Locate the cell with the specified text and output its [X, Y] center coordinate. 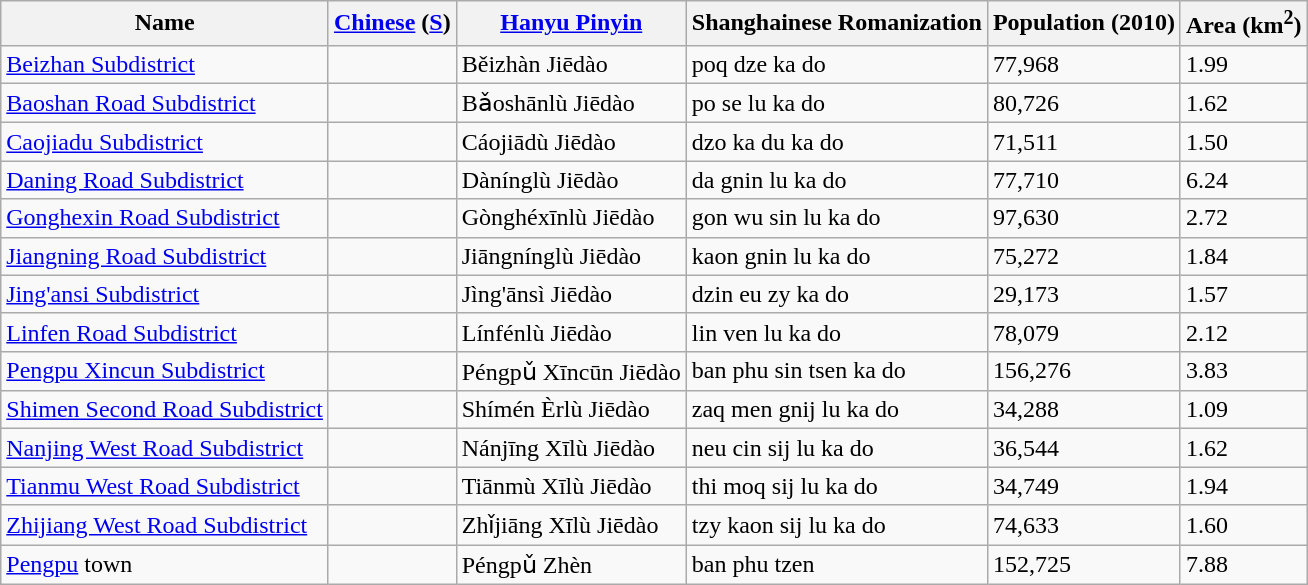
Linfen Road Subdistrict [165, 332]
Baoshan Road Subdistrict [165, 103]
dzin eu zy ka do [836, 294]
ban phu sin tsen ka do [836, 371]
77,710 [1084, 180]
Gònghéxīnlù Jiēdào [571, 218]
lin ven lu ka do [836, 332]
1.57 [1244, 294]
dzo ka du ka do [836, 142]
poq dze ka do [836, 64]
Tianmu West Road Subdistrict [165, 486]
ban phu tzen [836, 565]
1.50 [1244, 142]
Shimen Second Road Subdistrict [165, 410]
Daning Road Subdistrict [165, 180]
78,079 [1084, 332]
da gnin lu ka do [836, 180]
3.83 [1244, 371]
Gonghexin Road Subdistrict [165, 218]
1.94 [1244, 486]
36,544 [1084, 448]
71,511 [1084, 142]
29,173 [1084, 294]
7.88 [1244, 565]
Línfénlù Jiēdào [571, 332]
77,968 [1084, 64]
Zhijiang West Road Subdistrict [165, 525]
2.72 [1244, 218]
zaq men gnij lu ka do [836, 410]
gon wu sin lu ka do [836, 218]
po se lu ka do [836, 103]
1.84 [1244, 256]
Dànínglù Jiēdào [571, 180]
thi moq sij lu ka do [836, 486]
2.12 [1244, 332]
Jìng'ānsì Jiēdào [571, 294]
Beizhan Subdistrict [165, 64]
Name [165, 24]
Pengpu Xincun Subdistrict [165, 371]
Caojiadu Subdistrict [165, 142]
97,630 [1084, 218]
1.09 [1244, 410]
Jiāngnínglù Jiēdào [571, 256]
Jiangning Road Subdistrict [165, 256]
Péngpǔ Xīncūn Jiēdào [571, 371]
Population (2010) [1084, 24]
Běizhàn Jiēdào [571, 64]
Pengpu town [165, 565]
neu cin sij lu ka do [836, 448]
Hanyu Pinyin [571, 24]
75,272 [1084, 256]
Nánjīng Xīlù Jiēdào [571, 448]
Jing'ansi Subdistrict [165, 294]
34,749 [1084, 486]
156,276 [1084, 371]
80,726 [1084, 103]
Nanjing West Road Subdistrict [165, 448]
tzy kaon sij lu ka do [836, 525]
Tiānmù Xīlù Jiēdào [571, 486]
1.99 [1244, 64]
Cáojiādù Jiēdào [571, 142]
Shanghainese Romanization [836, 24]
1.60 [1244, 525]
Zhǐjiāng Xīlù Jiēdào [571, 525]
kaon gnin lu ka do [836, 256]
74,633 [1084, 525]
Bǎoshānlù Jiēdào [571, 103]
Shímén Èrlù Jiēdào [571, 410]
34,288 [1084, 410]
6.24 [1244, 180]
Péngpǔ Zhèn [571, 565]
152,725 [1084, 565]
Area (km2) [1244, 24]
Chinese (S) [392, 24]
